Locate the cell with the specified text and output its [X, Y] center coordinate. 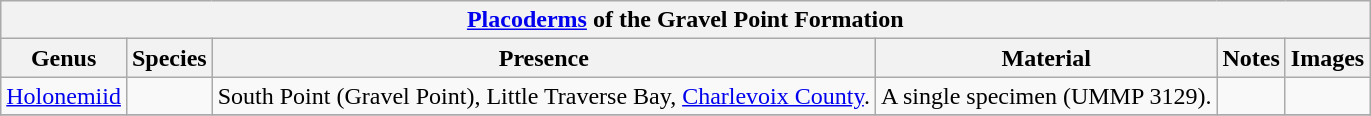
Genus [64, 58]
A single specimen (UMMP 3129). [1046, 96]
Species [169, 58]
South Point (Gravel Point), Little Traverse Bay, Charlevoix County. [544, 96]
Presence [544, 58]
Material [1046, 58]
Placoderms of the Gravel Point Formation [686, 20]
Images [1327, 58]
Holonemiid [64, 96]
Notes [1251, 58]
